Capture the cell that displays the provided text and extract its [X, Y] central coordinate. 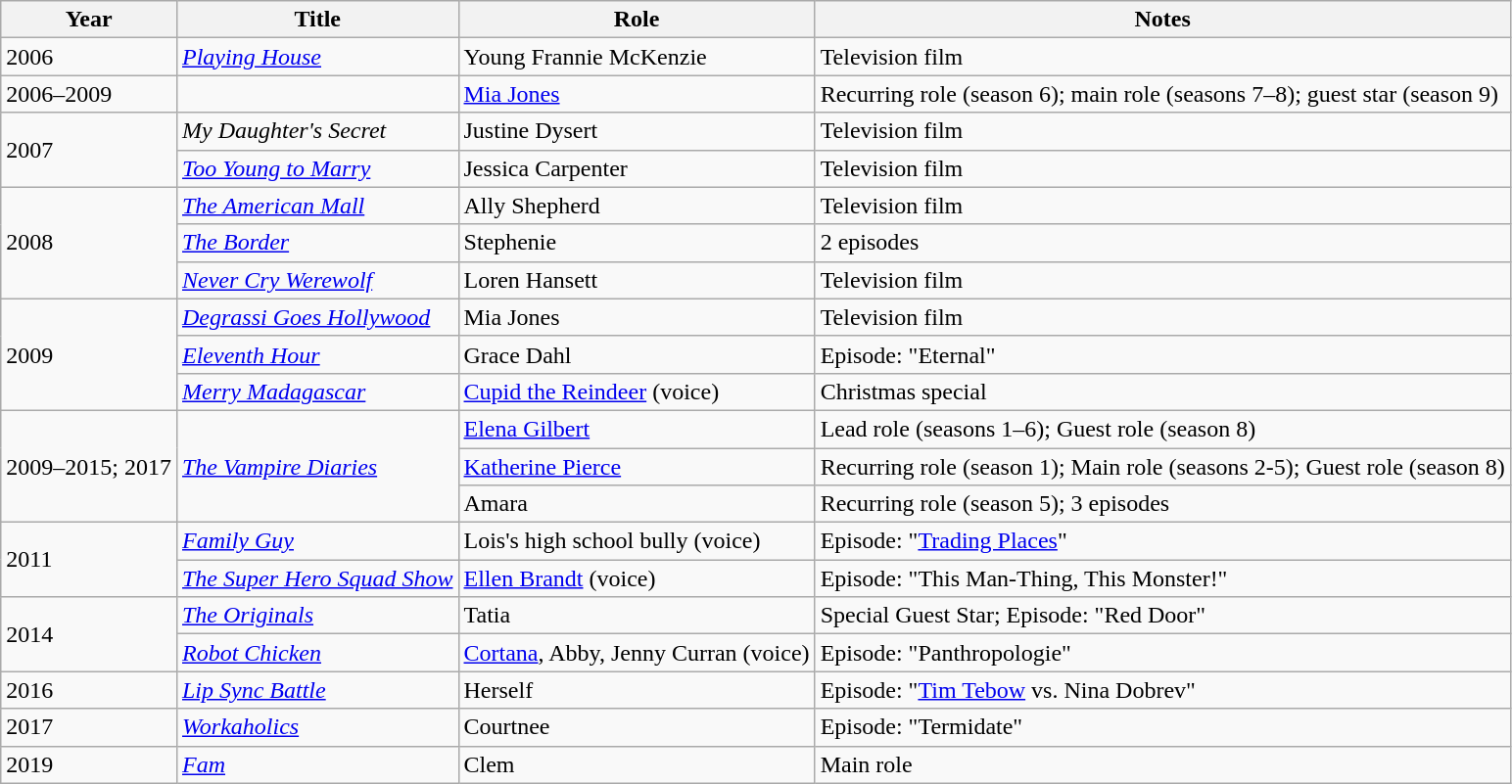
Episode: "Trading Places" [1162, 541]
Fam [317, 764]
Amara [637, 504]
Courtnee [637, 727]
Ellen Brandt (voice) [637, 578]
2006 [89, 57]
Recurring role (season 1); Main role (seasons 2-5); Guest role (season 8) [1162, 467]
My Daughter's Secret [317, 131]
Episode: "Termidate" [1162, 727]
Lois's high school bully (voice) [637, 541]
2019 [89, 764]
The American Mall [317, 206]
Title [317, 20]
Year [89, 20]
The Super Hero Squad Show [317, 578]
The Originals [317, 616]
Katherine Pierce [637, 467]
Cupid the Reindeer (voice) [637, 392]
Degrassi Goes Hollywood [317, 317]
Episode: "Panthropologie" [1162, 653]
Notes [1162, 20]
Lip Sync Battle [317, 690]
2 episodes [1162, 243]
Loren Hansett [637, 280]
The Border [317, 243]
Recurring role (season 6); main role (seasons 7–8); guest star (season 9) [1162, 94]
Young Frannie McKenzie [637, 57]
Special Guest Star; Episode: "Red Door" [1162, 616]
2009 [89, 354]
Too Young to Marry [317, 168]
Robot Chicken [317, 653]
Recurring role (season 5); 3 episodes [1162, 504]
Justine Dysert [637, 131]
Playing House [317, 57]
2017 [89, 727]
2014 [89, 634]
Episode: "This Man-Thing, This Monster!" [1162, 578]
2008 [89, 243]
Clem [637, 764]
2007 [89, 150]
The Vampire Diaries [317, 466]
2009–2015; 2017 [89, 466]
2006–2009 [89, 94]
Stephenie [637, 243]
Eleventh Hour [317, 354]
Family Guy [317, 541]
Cortana, Abby, Jenny Curran (voice) [637, 653]
Never Cry Werewolf [317, 280]
Elena Gilbert [637, 429]
Ally Shepherd [637, 206]
Merry Madagascar [317, 392]
Christmas special [1162, 392]
Grace Dahl [637, 354]
Jessica Carpenter [637, 168]
Lead role (seasons 1–6); Guest role (season 8) [1162, 429]
Workaholics [317, 727]
Episode: "Tim Tebow vs. Nina Dobrev" [1162, 690]
Role [637, 20]
Herself [637, 690]
Main role [1162, 764]
Episode: "Eternal" [1162, 354]
Tatia [637, 616]
2016 [89, 690]
2011 [89, 560]
